Capture the cell that displays the provided text and extract its (x, y) central coordinate. 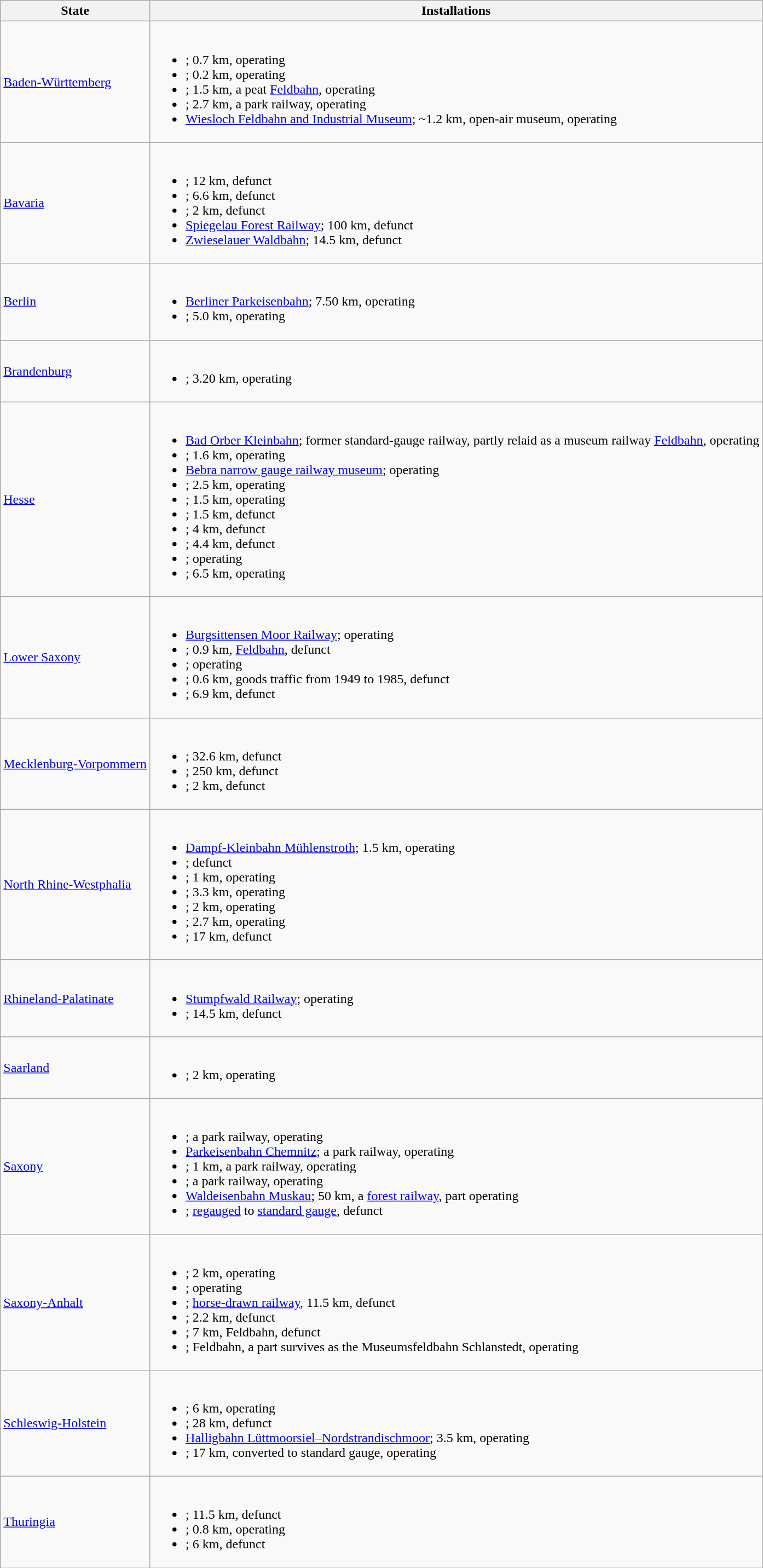
Mecklenburg-Vorpommern (76, 763)
Dampf-Kleinbahn Mühlenstroth; 1.5 km, operating; defunct; 1 km, operating; 3.3 km, operating; 2 km, operating; 2.7 km, operating; 17 km, defunct (456, 885)
Thuringia (76, 1522)
Brandenburg (76, 371)
; 6 km, operating; 28 km, defunctHalligbahn Lüttmoorsiel–Nordstrandischmoor; 3.5 km, operating; 17 km, converted to standard gauge, operating (456, 1423)
Lower Saxony (76, 657)
Saarland (76, 1068)
Saxony (76, 1166)
; 3.20 km, operating (456, 371)
Installations (456, 11)
Rhineland-Palatinate (76, 998)
Berliner Parkeisenbahn; 7.50 km, operating; 5.0 km, operating (456, 302)
; 2 km, operating (456, 1068)
State (76, 11)
Burgsittensen Moor Railway; operating; 0.9 km, Feldbahn, defunct; operating; 0.6 km, goods traffic from 1949 to 1985, defunct; 6.9 km, defunct (456, 657)
Hesse (76, 499)
Stumpfwald Railway; operating; 14.5 km, defunct (456, 998)
Schleswig-Holstein (76, 1423)
; 11.5 km, defunct; 0.8 km, operating; 6 km, defunct (456, 1522)
Saxony-Anhalt (76, 1302)
North Rhine-Westphalia (76, 885)
; 32.6 km, defunct; 250 km, defunct; 2 km, defunct (456, 763)
Bavaria (76, 203)
Baden-Württemberg (76, 82)
; 12 km, defunct; 6.6 km, defunct; 2 km, defunctSpiegelau Forest Railway; 100 km, defunctZwieselauer Waldbahn; 14.5 km, defunct (456, 203)
Berlin (76, 302)
